Output the [x, y] coordinate of the center of the cell containing the given text.  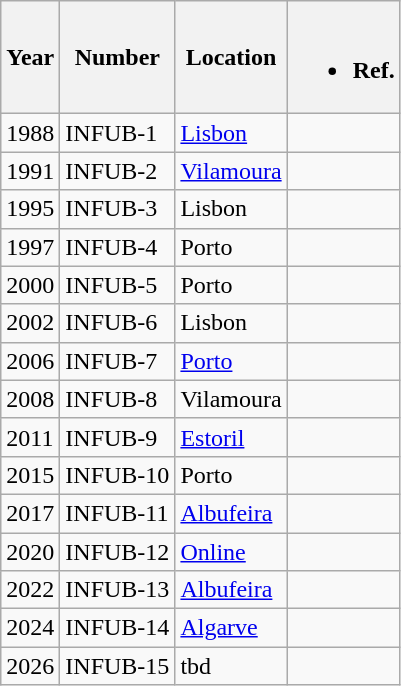
INFUB-13 [118, 590]
Algarve [231, 628]
2020 [30, 551]
Number [118, 58]
Location [231, 58]
INFUB-5 [118, 285]
2011 [30, 437]
2026 [30, 666]
Year [30, 58]
INFUB-14 [118, 628]
2008 [30, 399]
1995 [30, 209]
INFUB-9 [118, 437]
Estoril [231, 437]
INFUB-8 [118, 399]
INFUB-15 [118, 666]
2006 [30, 361]
2000 [30, 285]
INFUB-3 [118, 209]
INFUB-12 [118, 551]
INFUB-7 [118, 361]
INFUB-2 [118, 171]
1991 [30, 171]
INFUB-4 [118, 247]
1988 [30, 133]
2002 [30, 323]
1997 [30, 247]
INFUB-11 [118, 513]
2022 [30, 590]
2015 [30, 475]
Online [231, 551]
INFUB-10 [118, 475]
INFUB-1 [118, 133]
2024 [30, 628]
2017 [30, 513]
Ref. [344, 58]
tbd [231, 666]
INFUB-6 [118, 323]
